Return the (X, Y) coordinate for the center point of the cell that contains the specified text.  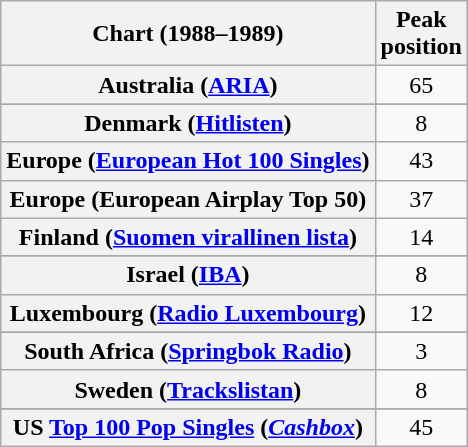
45 (421, 427)
Denmark (Hitlisten) (188, 123)
14 (421, 237)
43 (421, 161)
Sweden (Trackslistan) (188, 389)
Luxembourg (Radio Luxembourg) (188, 313)
65 (421, 85)
Israel (IBA) (188, 275)
3 (421, 351)
Europe (European Hot 100 Singles) (188, 161)
Peakposition (421, 34)
US Top 100 Pop Singles (Cashbox) (188, 427)
Finland (Suomen virallinen lista) (188, 237)
Chart (1988–1989) (188, 34)
South Africa (Springbok Radio) (188, 351)
12 (421, 313)
Australia (ARIA) (188, 85)
Europe (European Airplay Top 50) (188, 199)
37 (421, 199)
